Search for the cell housing the specified text and yield its (X, Y) center coordinate. 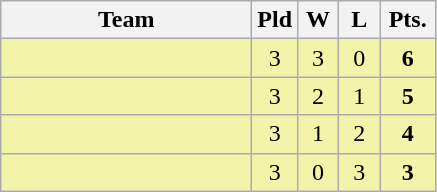
W (318, 20)
Team (126, 20)
5 (408, 96)
Pld (275, 20)
4 (408, 134)
L (360, 20)
Pts. (408, 20)
6 (408, 58)
